Return the [X, Y] coordinate for the center point of the cell that contains the specified text.  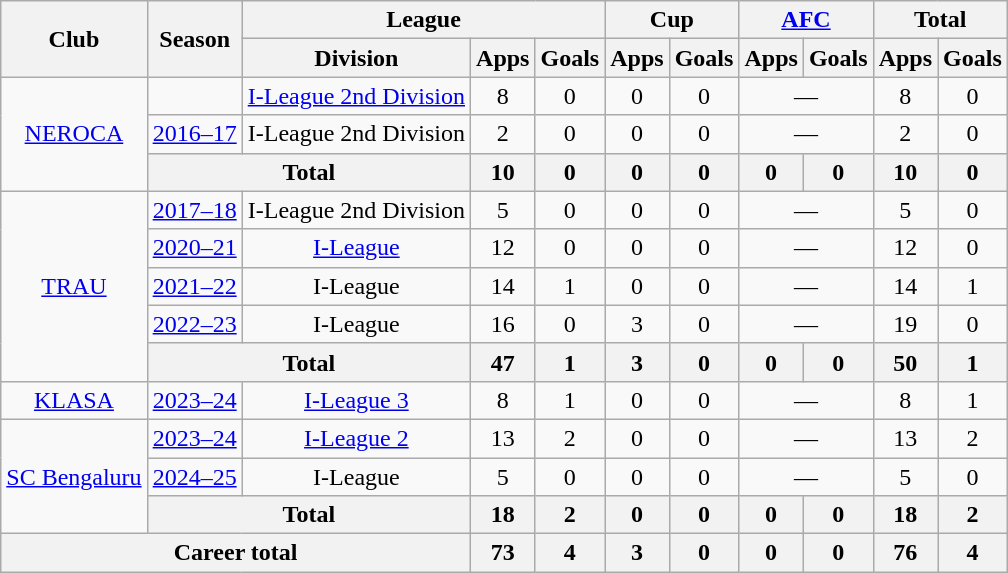
47 [503, 362]
Division [356, 58]
76 [905, 553]
Career total [236, 553]
2016–17 [194, 134]
AFC [806, 20]
Club [74, 39]
2024–25 [194, 477]
League [424, 20]
KLASA [74, 400]
2017–18 [194, 210]
NEROCA [74, 134]
TRAU [74, 286]
50 [905, 362]
2021–22 [194, 286]
19 [905, 324]
Cup [672, 20]
Season [194, 39]
I-League 3 [356, 400]
16 [503, 324]
SC Bengaluru [74, 476]
2020–21 [194, 248]
2022–23 [194, 324]
I-League 2 [356, 438]
73 [503, 553]
